Search for the cell housing the specified text and yield its (x, y) center coordinate. 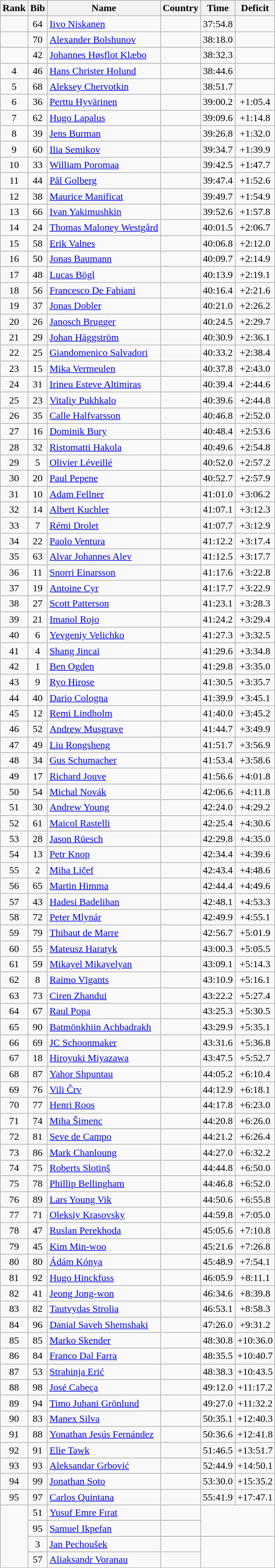
Deficit (255, 8)
Roberts Slotiņš (104, 1168)
44:44.8 (218, 1168)
41:17.7 (218, 588)
JC Schoonmaker (104, 1043)
43:09.1 (218, 964)
Petr Knop (104, 854)
+14:50.1 (255, 1466)
+4:39.6 (255, 854)
41:39.9 (218, 698)
+2:52.0 (255, 415)
Janosch Brugger (104, 322)
Paolo Ventura (104, 541)
+11:32.2 (255, 1403)
Johannes Høsflot Klæbo (104, 55)
+2:36.1 (255, 337)
42:34.4 (218, 854)
Perttu Hyvärinen (104, 102)
+1:05.4 (255, 102)
49:12.0 (218, 1387)
41:53.4 (218, 761)
Raul Popa (104, 1011)
+2:14.9 (255, 259)
Alvar Johannes Alev (104, 557)
+6:26.0 (255, 1121)
+15:35.2 (255, 1482)
Manex Silva (104, 1419)
+3:06.2 (255, 494)
Miha Ličef (104, 870)
41:17.6 (218, 572)
41:24.2 (218, 619)
+3:56.9 (255, 745)
40:48.4 (218, 431)
46:05.9 (218, 1278)
Mateusz Haratyk (104, 948)
Aliaksandr Voranau (104, 1560)
Ivan Yakimushkin (104, 212)
+5:16.1 (255, 980)
+3:34.8 (255, 651)
Country (180, 8)
+3:12.3 (255, 510)
42:43.4 (218, 870)
44:59.8 (218, 1215)
Aleksey Chervotkin (104, 86)
+4:01.8 (255, 776)
39:26.8 (218, 133)
+12:41.8 (255, 1434)
+2:57.2 (255, 463)
45:48.9 (218, 1262)
37:54.8 (218, 24)
44:27.0 (218, 1152)
40:30.9 (218, 337)
48:35.5 (218, 1356)
Dominik Bury (104, 431)
42:24.0 (218, 807)
41:23.1 (218, 604)
40:52.7 (218, 478)
+7:05.0 (255, 1215)
+7:26.8 (255, 1246)
42:25.4 (218, 823)
Rank (14, 8)
42:29.8 (218, 839)
+4:55.1 (255, 917)
+2:57.9 (255, 478)
Rémi Drolet (104, 525)
48:38.3 (218, 1372)
41:44.7 (218, 729)
41:12.2 (218, 541)
+3:32.5 (255, 635)
40:46.8 (218, 415)
38:51.7 (218, 86)
53:30.0 (218, 1482)
Dario Cologna (104, 698)
Yahor Shpuntau (104, 1074)
+1:14.8 (255, 118)
40:06.8 (218, 243)
40:37.8 (218, 369)
Adam Fellner (104, 494)
+5:05.5 (255, 948)
39:34.7 (218, 149)
Tautvydas Strolia (104, 1309)
Hugo Hinckfuss (104, 1278)
44:05.2 (218, 1074)
+6:26.4 (255, 1136)
40:52.0 (218, 463)
Ádám Kónya (104, 1262)
Andrew Young (104, 807)
43:22.2 (218, 996)
39:47.4 (218, 180)
Ristomatti Hakola (104, 447)
Danial Saveh Shemshaki (104, 1325)
46:53.1 (218, 1309)
+4:53.3 (255, 901)
Liu Rongsheng (104, 745)
Strahinja Erić (104, 1372)
Scott Patterson (104, 604)
+3:45.1 (255, 698)
Oleksiy Krasovsky (104, 1215)
3 (38, 1544)
+3:17.4 (255, 541)
2 (38, 870)
Mika Vermeulen (104, 369)
41:56.6 (218, 776)
+3:45.2 (255, 714)
Albert Kuchler (104, 510)
40:16.4 (218, 290)
Jonathan Soto (104, 1482)
Ruslan Perekhoda (104, 1231)
98 (38, 1387)
44:12.9 (218, 1090)
43:29.9 (218, 1027)
Aleksandar Grbović (104, 1466)
+2:06.7 (255, 228)
Irineu Esteve Altimiras (104, 384)
Imanol Rojo (104, 619)
39:52.6 (218, 212)
40:01.5 (218, 228)
41:29.8 (218, 666)
+4:11.8 (255, 792)
38:18.0 (218, 40)
48:30.8 (218, 1340)
Giandomenico Salvadori (104, 353)
Ilia Semikov (104, 149)
42:48.1 (218, 901)
Time (218, 8)
38:44.6 (218, 71)
+2:38.4 (255, 353)
44:21.2 (218, 1136)
+1:52.6 (255, 180)
Michal Novák (104, 792)
42:56.7 (218, 933)
William Poromaa (104, 165)
Seve de Campo (104, 1136)
+3:58.6 (255, 761)
Batmönkhiin Achbadrakh (104, 1027)
Vili Črv (104, 1090)
Yevgeniy Velichko (104, 635)
Lars Young Vik (104, 1199)
+6:55.8 (255, 1199)
Jason Rüesch (104, 839)
44:20.8 (218, 1121)
+3:17.7 (255, 557)
+4:29.2 (255, 807)
43:10.9 (218, 980)
Gus Schumacher (104, 761)
Snorri Einarsson (104, 572)
+3:49.9 (255, 729)
Hadesi Badelihan (104, 901)
Vitaliy Pukhkalo (104, 400)
+12:40.3 (255, 1419)
+3:28.3 (255, 604)
43:47.5 (218, 1058)
+2:43.0 (255, 369)
41:29.6 (218, 651)
+6:50.0 (255, 1168)
Jan Pechoušek (104, 1544)
+8:39.8 (255, 1293)
44:17.8 (218, 1105)
Hugo Lapalus (104, 118)
45:21.6 (218, 1246)
+7:54.1 (255, 1262)
+5:14.3 (255, 964)
Mikayel Mikayelyan (104, 964)
42:44.4 (218, 886)
+2:12.0 (255, 243)
Erik Valnes (104, 243)
+4:48.6 (255, 870)
+1:39.9 (255, 149)
40:49.6 (218, 447)
+5:30.5 (255, 1011)
Johan Häggström (104, 337)
+4:49.6 (255, 886)
41:01.0 (218, 494)
+6:18.1 (255, 1090)
38:32.3 (218, 55)
+2:44.8 (255, 400)
41:40.0 (218, 714)
40:24.5 (218, 322)
41:30.5 (218, 682)
39:09.6 (218, 118)
40:21.0 (218, 306)
40:13.9 (218, 275)
Alexander Bolshunov (104, 40)
Richard Jouve (104, 776)
39:00.2 (218, 102)
Lucas Bögl (104, 275)
42:49.9 (218, 917)
Jonas Dobler (104, 306)
+5:52.7 (255, 1058)
47:26.0 (218, 1325)
+3:12.9 (255, 525)
Yusuf Emre Fırat (104, 1513)
+2:29.7 (255, 322)
+10:43.5 (255, 1372)
Samuel Ikpefan (104, 1528)
+1:54.9 (255, 196)
+2:54.8 (255, 447)
50:35.1 (218, 1419)
Andrew Musgrave (104, 729)
Martin Himma (104, 886)
44:50.6 (218, 1199)
+5:35.1 (255, 1027)
+6:23.0 (255, 1105)
+17:47.1 (255, 1497)
50:36.6 (218, 1434)
97 (38, 1497)
1 (38, 666)
Miha Šimenc (104, 1121)
Thomas Maloney Westgård (104, 228)
Antoine Cyr (104, 588)
+10:36.0 (255, 1340)
+5:36.8 (255, 1043)
+3:22.8 (255, 572)
99 (38, 1482)
+4:30.6 (255, 823)
Phillip Bellingham (104, 1183)
51:46.5 (218, 1450)
+5:27.4 (255, 996)
49:27.0 (218, 1403)
+1:57.8 (255, 212)
Jens Burman (104, 133)
Paul Pepene (104, 478)
Jeong Jong-won (104, 1293)
41:27.3 (218, 635)
46:34.6 (218, 1293)
55:41.9 (218, 1497)
41:07.7 (218, 525)
+10:40.7 (255, 1356)
39:42.5 (218, 165)
41:12.5 (218, 557)
+3:35.7 (255, 682)
Francesco De Fabiani (104, 290)
Jonas Baumann (104, 259)
+2:26.2 (255, 306)
Henri Roos (104, 1105)
Ben Ogden (104, 666)
+2:44.6 (255, 384)
Name (104, 8)
Hans Christer Holund (104, 71)
+1:32.0 (255, 133)
+2:21.6 (255, 290)
Marko Skender (104, 1340)
Hiroyuki Miyazawa (104, 1058)
43:00.3 (218, 948)
Calle Halfvarsson (104, 415)
Raimo Vīgants (104, 980)
+9:31.2 (255, 1325)
52:44.9 (218, 1466)
+6:10.4 (255, 1074)
Maicol Rastelli (104, 823)
+6:32.2 (255, 1152)
+13:51.7 (255, 1450)
Kim Min-woo (104, 1246)
42:06.6 (218, 792)
+11:17.2 (255, 1387)
+8:11.1 (255, 1278)
+4:35.0 (255, 839)
44:46.8 (218, 1183)
41:07.1 (218, 510)
Shang Jincai (104, 651)
+5:01.9 (255, 933)
40:09.7 (218, 259)
+8:58.3 (255, 1309)
39:49.7 (218, 196)
José Cabeça (104, 1387)
+6:52.0 (255, 1183)
Remi Lindholm (104, 714)
40:33.2 (218, 353)
Olivier Léveillé (104, 463)
43:31.6 (218, 1043)
+1:47.7 (255, 165)
+7:10.8 (255, 1231)
+3:35.0 (255, 666)
Ryo Hirose (104, 682)
Elie Tawk (104, 1450)
+3:22.9 (255, 588)
Timo Juhani Grönlund (104, 1403)
Mark Chanloung (104, 1152)
Carlos Quintana (104, 1497)
40:39.6 (218, 400)
Bib (38, 8)
41:51.7 (218, 745)
Yonathan Jesús Fernández (104, 1434)
96 (38, 1325)
+3:29.4 (255, 619)
+2:53.6 (255, 431)
+2:19.1 (255, 275)
Franco Dal Farra (104, 1356)
Thibaut de Marre (104, 933)
Pål Golberg (104, 180)
Ciren Zhandui (104, 996)
Iivo Niskanen (104, 24)
Peter Mlynár (104, 917)
40:39.4 (218, 384)
Maurice Manificat (104, 196)
43:25.3 (218, 1011)
45:05.6 (218, 1231)
